Search for the cell housing the specified text and yield its [X, Y] center coordinate. 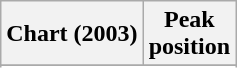
Peakposition [189, 34]
Chart (2003) [72, 34]
